Determine the [x, y] coordinate at the center of the cell enclosing the given text.  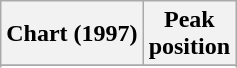
Chart (1997) [72, 34]
Peakposition [189, 34]
